Identify which cell holds the provided text, then report its (x, y) central coordinate. 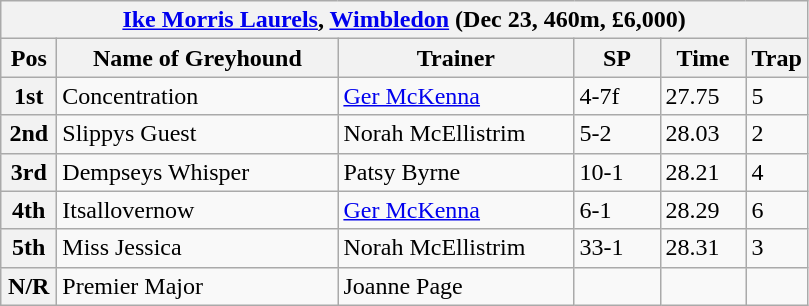
28.31 (703, 248)
Concentration (198, 96)
Joanne Page (456, 286)
Dempseys Whisper (198, 172)
1st (29, 96)
4-7f (617, 96)
5-2 (617, 134)
4 (776, 172)
SP (617, 58)
Trainer (456, 58)
Premier Major (198, 286)
5 (776, 96)
2nd (29, 134)
3rd (29, 172)
6-1 (617, 210)
4th (29, 210)
6 (776, 210)
Patsy Byrne (456, 172)
N/R (29, 286)
10-1 (617, 172)
Slippys Guest (198, 134)
3 (776, 248)
27.75 (703, 96)
28.29 (703, 210)
Name of Greyhound (198, 58)
Time (703, 58)
Itsallovernow (198, 210)
5th (29, 248)
Miss Jessica (198, 248)
33-1 (617, 248)
28.03 (703, 134)
28.21 (703, 172)
Ike Morris Laurels, Wimbledon (Dec 23, 460m, £6,000) (404, 20)
Trap (776, 58)
Pos (29, 58)
2 (776, 134)
